Detect which cell encompasses the target text, then output its [x, y] center coordinate. 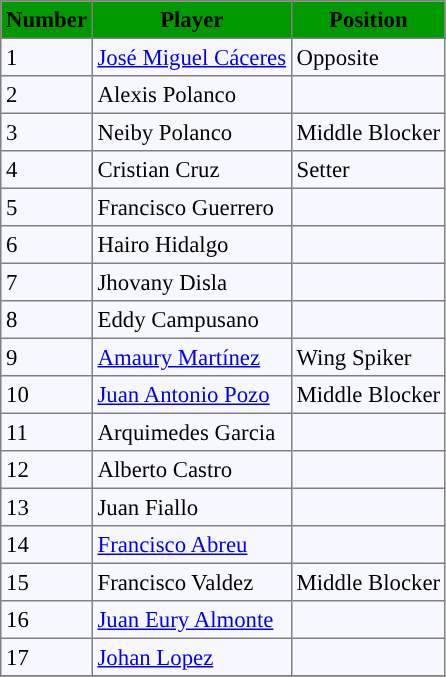
4 [47, 170]
Juan Fiallo [192, 507]
Francisco Valdez [192, 582]
Amaury Martínez [192, 357]
Hairo Hidalgo [192, 245]
9 [47, 357]
15 [47, 582]
Setter [368, 170]
7 [47, 282]
Juan Antonio Pozo [192, 395]
17 [47, 657]
12 [47, 470]
Neiby Polanco [192, 132]
5 [47, 207]
Position [368, 20]
Wing Spiker [368, 357]
Number [47, 20]
Eddy Campusano [192, 320]
Player [192, 20]
1 [47, 57]
Francisco Abreu [192, 545]
6 [47, 245]
Francisco Guerrero [192, 207]
Jhovany Disla [192, 282]
Opposite [368, 57]
3 [47, 132]
Alberto Castro [192, 470]
José Miguel Cáceres [192, 57]
14 [47, 545]
11 [47, 432]
Juan Eury Almonte [192, 620]
2 [47, 95]
Arquimedes Garcia [192, 432]
10 [47, 395]
16 [47, 620]
Johan Lopez [192, 657]
13 [47, 507]
8 [47, 320]
Alexis Polanco [192, 95]
Cristian Cruz [192, 170]
